Return the (x, y) coordinate for the center point of the cell that contains the specified text.  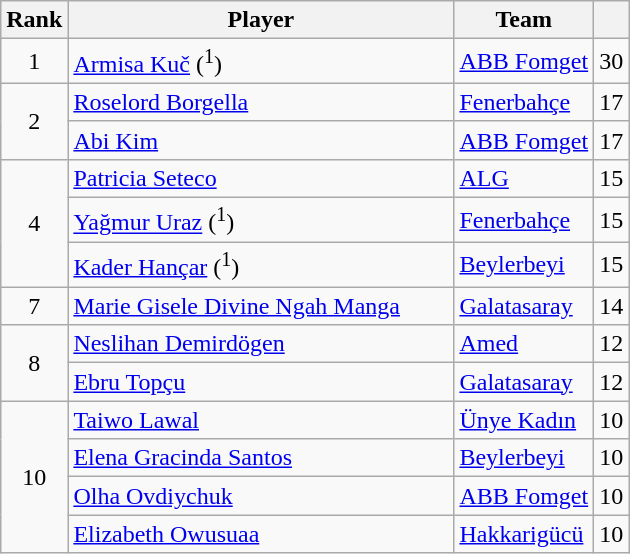
Rank (34, 20)
8 (34, 363)
2 (34, 121)
Abi Kim (261, 140)
30 (612, 62)
Player (261, 20)
Patricia Seteco (261, 178)
ALG (524, 178)
Ebru Topçu (261, 382)
Neslihan Demirdögen (261, 344)
Marie Gisele Divine Ngah Manga (261, 306)
Amed (524, 344)
Yağmur Uraz (1) (261, 220)
14 (612, 306)
7 (34, 306)
Team (524, 20)
Roselord Borgella (261, 102)
Olha Ovdiychuk (261, 496)
Kader Hançar (1) (261, 264)
Ünye Kadın (524, 420)
4 (34, 222)
Elizabeth Owusuaa (261, 534)
Armisa Kuč (1) (261, 62)
Taiwo Lawal (261, 420)
Hakkarigücü (524, 534)
1 (34, 62)
Elena Gracinda Santos (261, 458)
